Detect which cell encompasses the target text, then output its (X, Y) center coordinate. 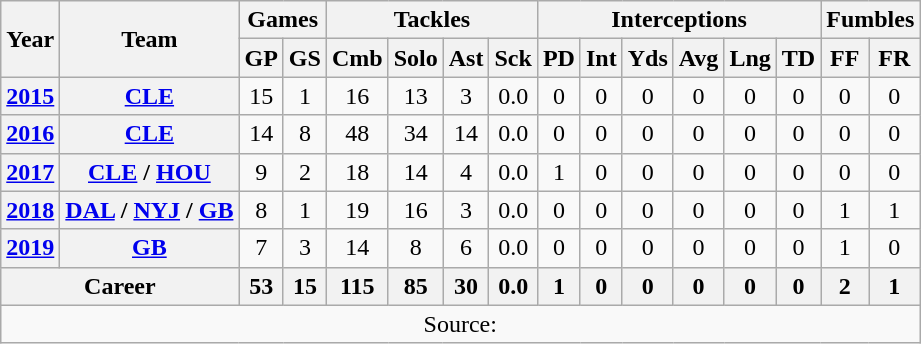
7 (261, 248)
34 (416, 134)
4 (466, 172)
PD (558, 58)
Team (150, 39)
Fumbles (870, 20)
Solo (416, 58)
13 (416, 96)
GS (304, 58)
30 (466, 286)
2016 (30, 134)
Avg (698, 58)
48 (357, 134)
CLE / HOU (150, 172)
6 (466, 248)
Cmb (357, 58)
18 (357, 172)
53 (261, 286)
Games (282, 20)
TD (798, 58)
FF (845, 58)
Tackles (432, 20)
Lng (750, 58)
Year (30, 39)
Ast (466, 58)
2015 (30, 96)
2019 (30, 248)
115 (357, 286)
FR (894, 58)
DAL / NYJ / GB (150, 210)
Source: (460, 324)
2017 (30, 172)
GP (261, 58)
2018 (30, 210)
9 (261, 172)
19 (357, 210)
Interceptions (678, 20)
GB (150, 248)
Int (601, 58)
Yds (648, 58)
Career (120, 286)
85 (416, 286)
Sck (513, 58)
